Locate the cell with the specified text and output its (x, y) center coordinate. 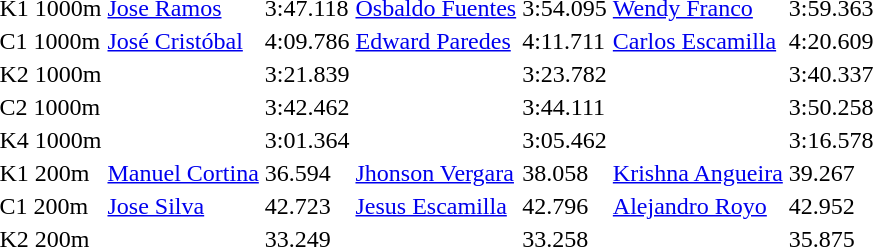
Jhonson Vergara (436, 173)
3:23.782 (565, 74)
42.723 (307, 206)
Jose Silva (183, 206)
42.796 (565, 206)
38.058 (565, 173)
4:09.786 (307, 41)
36.594 (307, 173)
3:01.364 (307, 140)
Alejandro Royo (698, 206)
3:42.462 (307, 107)
3:44.111 (565, 107)
Jesus Escamilla (436, 206)
Manuel Cortina (183, 173)
Krishna Angueira (698, 173)
Carlos Escamilla (698, 41)
3:05.462 (565, 140)
José Cristóbal (183, 41)
Edward Paredes (436, 41)
4:11.711 (565, 41)
3:21.839 (307, 74)
